Find where the given text appears and provide that cell's center as [X, Y] coordinate. 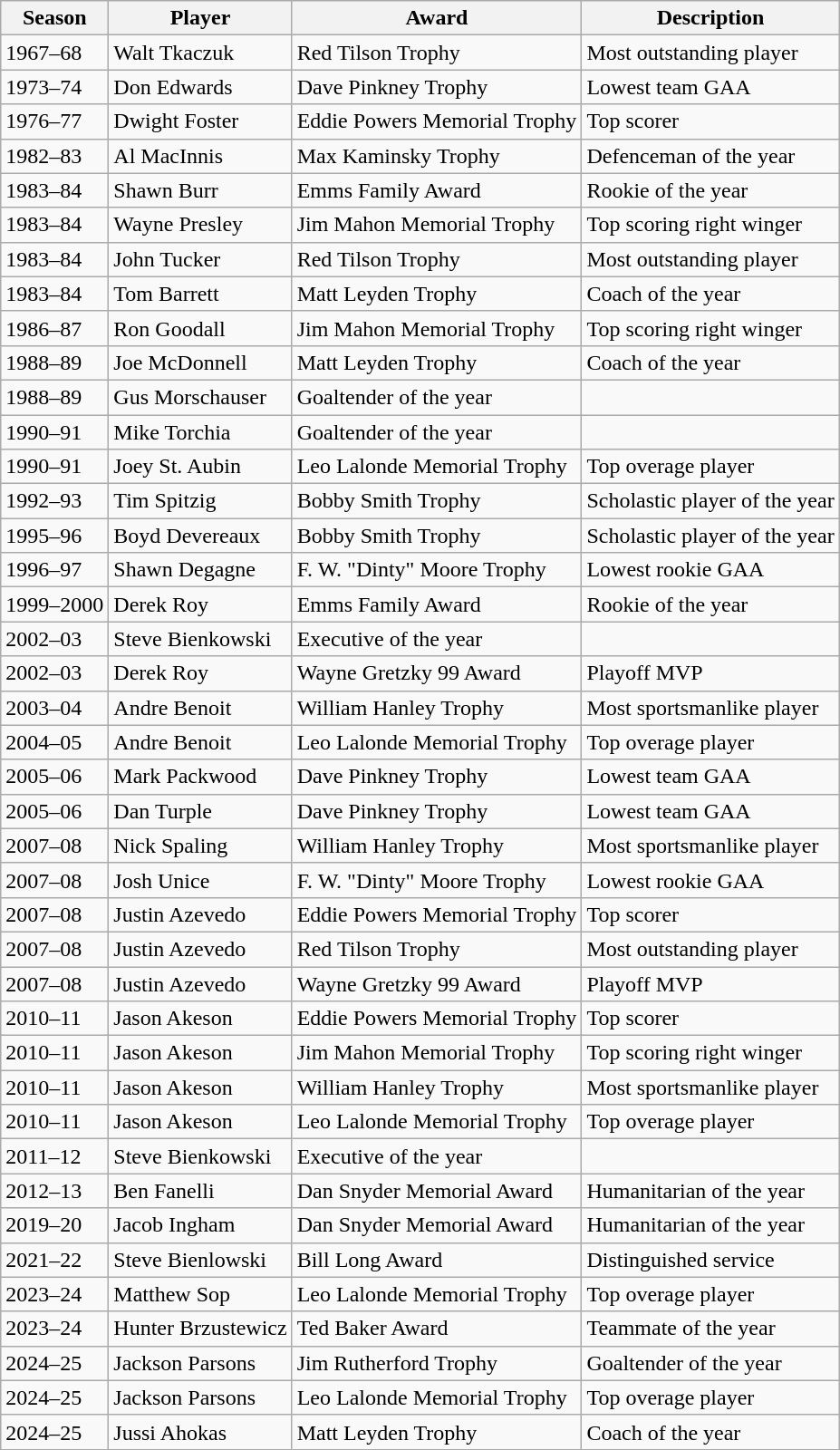
Jussi Ahokas [200, 1432]
Tim Spitzig [200, 501]
Ron Goodall [200, 328]
Don Edwards [200, 87]
1999–2000 [54, 604]
Bill Long Award [437, 1260]
2004–05 [54, 742]
Walt Tkaczuk [200, 53]
Gus Morschauser [200, 397]
1992–93 [54, 501]
2021–22 [54, 1260]
Ben Fanelli [200, 1191]
Max Kaminsky Trophy [437, 156]
1982–83 [54, 156]
Mike Torchia [200, 432]
Shawn Degagne [200, 570]
2011–12 [54, 1156]
1995–96 [54, 536]
2003–04 [54, 708]
Player [200, 18]
1973–74 [54, 87]
Tom Barrett [200, 294]
Jim Rutherford Trophy [437, 1363]
Shawn Burr [200, 190]
1996–97 [54, 570]
Jacob Ingham [200, 1225]
Teammate of the year [710, 1329]
Dan Turple [200, 811]
Distinguished service [710, 1260]
Steve Bienlowski [200, 1260]
Description [710, 18]
Al MacInnis [200, 156]
Wayne Presley [200, 225]
John Tucker [200, 259]
Hunter Brzustewicz [200, 1329]
Mark Packwood [200, 777]
Ted Baker Award [437, 1329]
1986–87 [54, 328]
Nick Spaling [200, 846]
Boyd Devereaux [200, 536]
1967–68 [54, 53]
Defenceman of the year [710, 156]
Matthew Sop [200, 1294]
Season [54, 18]
Joe McDonnell [200, 362]
Josh Unice [200, 880]
Award [437, 18]
2019–20 [54, 1225]
Joey St. Aubin [200, 467]
Dwight Foster [200, 121]
1976–77 [54, 121]
2012–13 [54, 1191]
